Return the (x, y) coordinate for the center point of the cell that contains the specified text.  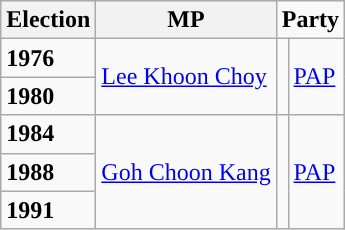
MP (186, 20)
Election (48, 20)
1991 (48, 210)
Party (310, 20)
1976 (48, 58)
1980 (48, 96)
Lee Khoon Choy (186, 77)
1988 (48, 172)
Goh Choon Kang (186, 172)
1984 (48, 134)
